Output the (x, y) coordinate of the center of the cell containing the given text.  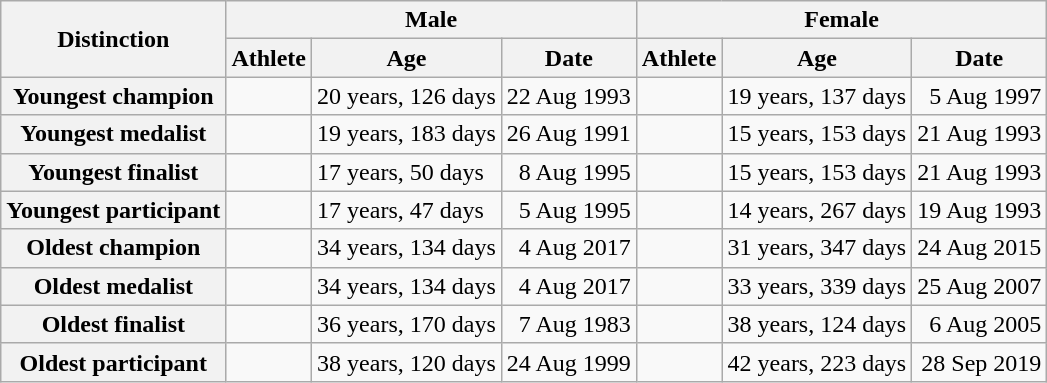
5 Aug 1995 (568, 210)
22 Aug 1993 (568, 96)
Youngest finalist (114, 172)
5 Aug 1997 (980, 96)
31 years, 347 days (817, 248)
17 years, 47 days (407, 210)
Youngest participant (114, 210)
8 Aug 1995 (568, 172)
6 Aug 2005 (980, 324)
Distinction (114, 39)
Youngest champion (114, 96)
24 Aug 1999 (568, 362)
33 years, 339 days (817, 286)
19 years, 183 days (407, 134)
36 years, 170 days (407, 324)
Oldest participant (114, 362)
Oldest finalist (114, 324)
26 Aug 1991 (568, 134)
19 Aug 1993 (980, 210)
20 years, 126 days (407, 96)
28 Sep 2019 (980, 362)
14 years, 267 days (817, 210)
42 years, 223 days (817, 362)
38 years, 120 days (407, 362)
Oldest champion (114, 248)
25 Aug 2007 (980, 286)
Oldest medalist (114, 286)
17 years, 50 days (407, 172)
Male (431, 20)
Youngest medalist (114, 134)
38 years, 124 days (817, 324)
7 Aug 1983 (568, 324)
24 Aug 2015 (980, 248)
19 years, 137 days (817, 96)
Female (841, 20)
